Extract the [x, y] coordinate from the center of the cell holding the provided text.  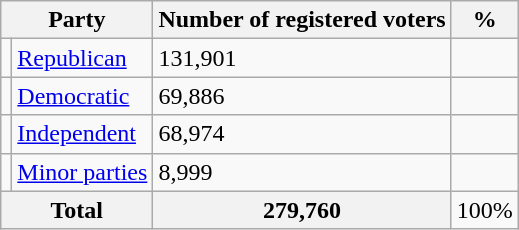
Democratic [82, 96]
Minor parties [82, 172]
8,999 [302, 172]
69,886 [302, 96]
Independent [82, 134]
Number of registered voters [302, 20]
Party [77, 20]
% [484, 20]
131,901 [302, 58]
68,974 [302, 134]
Republican [82, 58]
Total [77, 210]
279,760 [302, 210]
100% [484, 210]
